Find where the given text appears and provide that cell's center as [X, Y] coordinate. 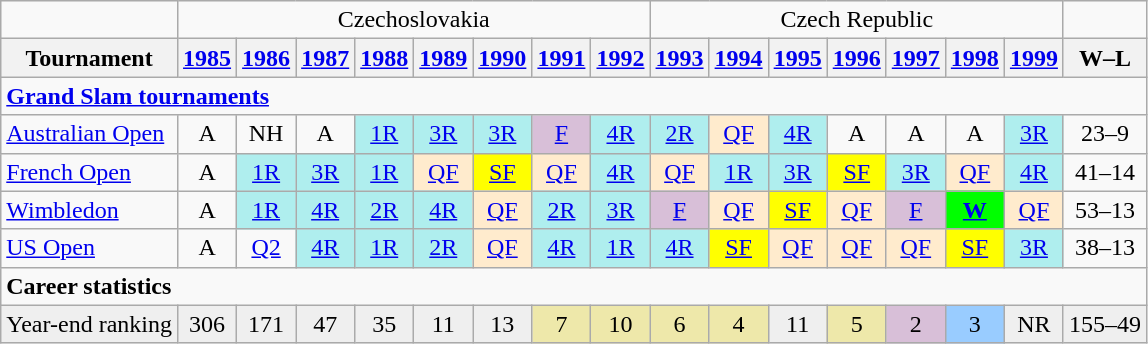
1992 [620, 58]
4 [738, 324]
1995 [798, 58]
1998 [974, 58]
Tournament [90, 58]
NR [1034, 324]
Czech Republic [856, 20]
French Open [90, 172]
Czechoslovakia [414, 20]
7 [562, 324]
1993 [680, 58]
155–49 [1104, 324]
1988 [384, 58]
1989 [444, 58]
1987 [326, 58]
US Open [90, 248]
38–13 [1104, 248]
1999 [1034, 58]
W [974, 210]
23–9 [1104, 134]
2 [916, 324]
10 [620, 324]
306 [208, 324]
13 [502, 324]
Australian Open [90, 134]
1991 [562, 58]
1985 [208, 58]
53–13 [1104, 210]
1996 [856, 58]
Q2 [266, 248]
3 [974, 324]
NH [266, 134]
35 [384, 324]
6 [680, 324]
41–14 [1104, 172]
171 [266, 324]
Year-end ranking [90, 324]
5 [856, 324]
1994 [738, 58]
1990 [502, 58]
Grand Slam tournaments [574, 96]
1986 [266, 58]
W–L [1104, 58]
Wimbledon [90, 210]
Career statistics [574, 286]
1997 [916, 58]
47 [326, 324]
